Identify which cell holds the provided text, then report its [X, Y] central coordinate. 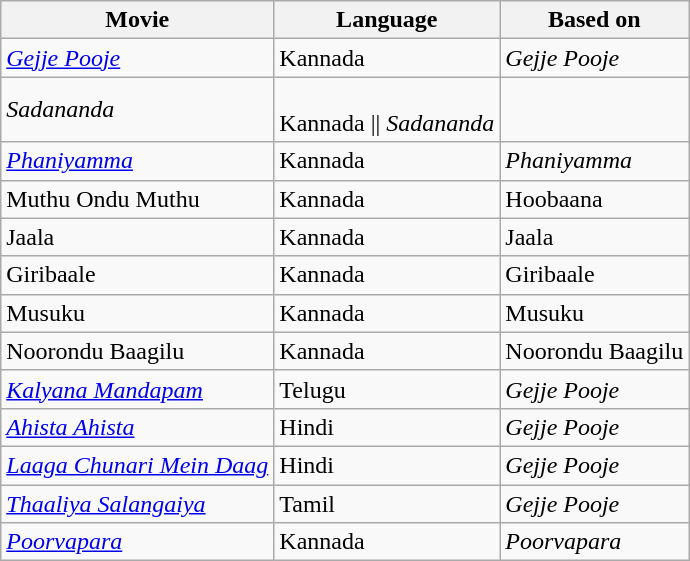
Language [387, 20]
Tamil [387, 503]
Ahista Ahista [138, 427]
Kannada || Sadananda [387, 110]
Thaaliya Salangaiya [138, 503]
Kalyana Mandapam [138, 389]
Sadananda [138, 110]
Based on [594, 20]
Hoobaana [594, 199]
Telugu [387, 389]
Laaga Chunari Mein Daag [138, 465]
Muthu Ondu Muthu [138, 199]
Movie [138, 20]
